Pinpoint the cell where the given text exists, returning its (x, y) midpoint coordinate. 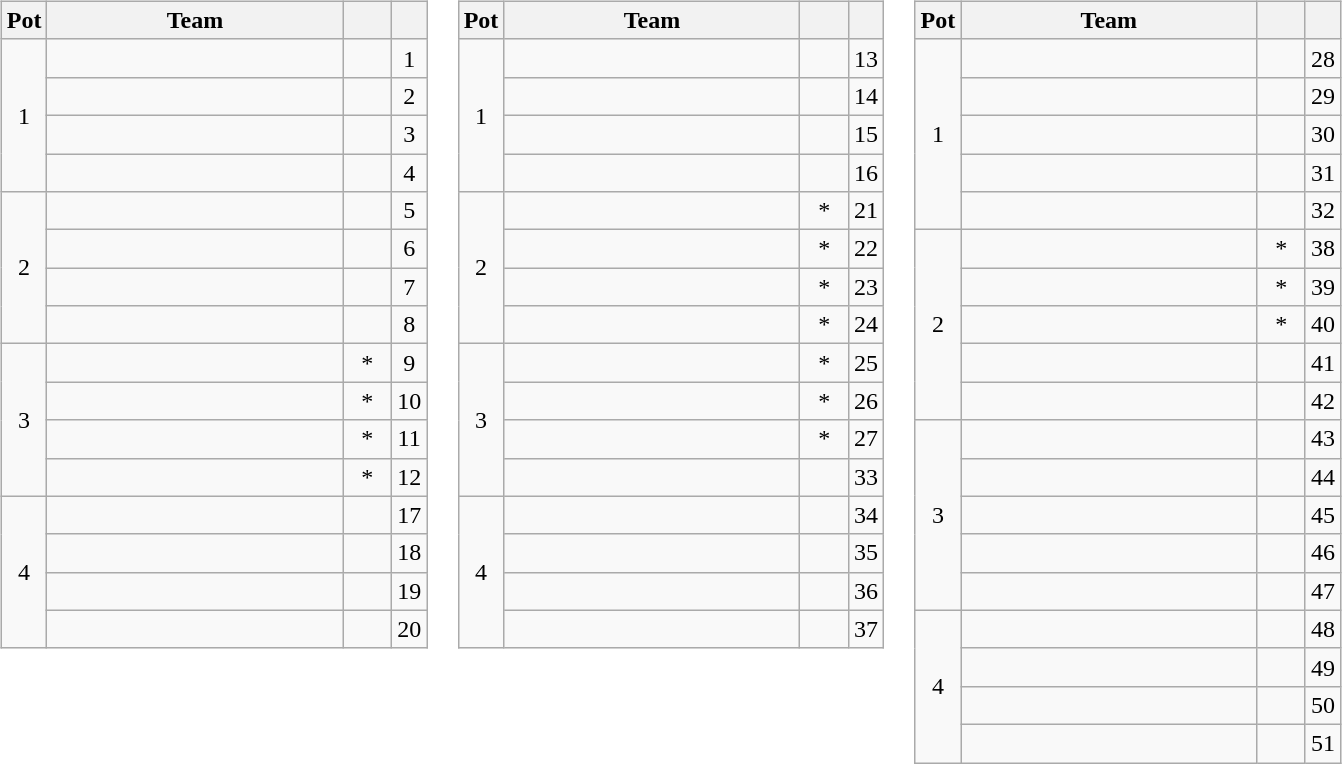
22 (866, 249)
45 (1322, 515)
50 (1322, 705)
46 (1322, 553)
17 (410, 515)
13 (866, 58)
9 (410, 363)
18 (410, 553)
49 (1322, 667)
35 (866, 553)
37 (866, 629)
21 (866, 211)
36 (866, 591)
39 (1322, 287)
16 (866, 173)
38 (1322, 249)
15 (866, 134)
40 (1322, 325)
6 (410, 249)
27 (866, 439)
25 (866, 363)
34 (866, 515)
51 (1322, 743)
11 (410, 439)
26 (866, 401)
12 (410, 477)
48 (1322, 629)
20 (410, 629)
44 (1322, 477)
29 (1322, 96)
24 (866, 325)
23 (866, 287)
14 (866, 96)
41 (1322, 363)
42 (1322, 401)
47 (1322, 591)
8 (410, 325)
19 (410, 591)
7 (410, 287)
31 (1322, 173)
5 (410, 211)
30 (1322, 134)
32 (1322, 211)
33 (866, 477)
10 (410, 401)
43 (1322, 439)
28 (1322, 58)
